Extract the (x, y) coordinate from the center of the cell holding the provided text.  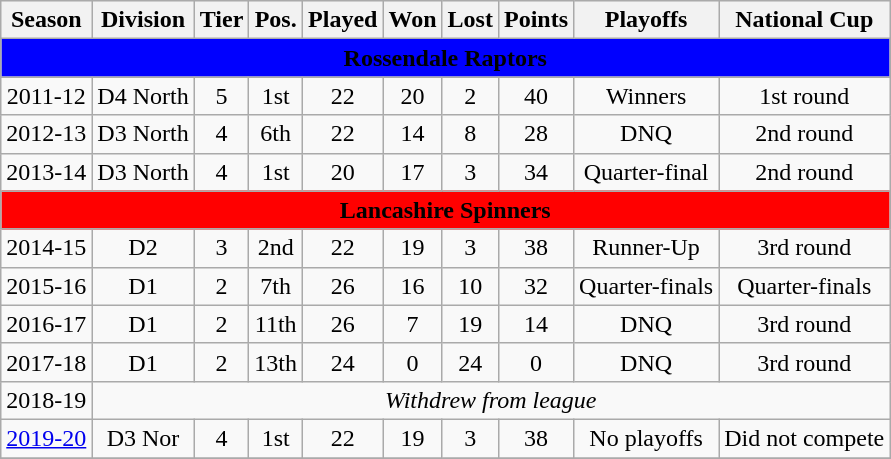
Did not compete (804, 438)
Quarter-final (646, 172)
Won (412, 20)
D4 North (143, 96)
Withdrew from league (491, 400)
Rossendale Raptors (446, 58)
32 (536, 286)
2018-19 (46, 400)
1st round (804, 96)
D3 Nor (143, 438)
No playoffs (646, 438)
Division (143, 20)
Lost (470, 20)
2014-15 (46, 248)
Pos. (276, 20)
2011-12 (46, 96)
13th (276, 362)
28 (536, 134)
11th (276, 324)
Played (343, 20)
Lancashire Spinners (446, 210)
5 (222, 96)
2016-17 (46, 324)
Winners (646, 96)
Points (536, 20)
7 (412, 324)
17 (412, 172)
2017-18 (46, 362)
2019-20 (46, 438)
D2 (143, 248)
Tier (222, 20)
Season (46, 20)
2015-16 (46, 286)
7th (276, 286)
16 (412, 286)
8 (470, 134)
2013-14 (46, 172)
Playoffs (646, 20)
2012-13 (46, 134)
6th (276, 134)
34 (536, 172)
10 (470, 286)
Runner-Up (646, 248)
2nd (276, 248)
National Cup (804, 20)
40 (536, 96)
